Identify which cell holds the provided text, then report its (X, Y) central coordinate. 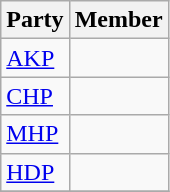
CHP (35, 96)
HDP (35, 172)
Member (118, 20)
AKP (35, 58)
MHP (35, 134)
Party (35, 20)
